Detect which cell encompasses the target text, then output its (x, y) center coordinate. 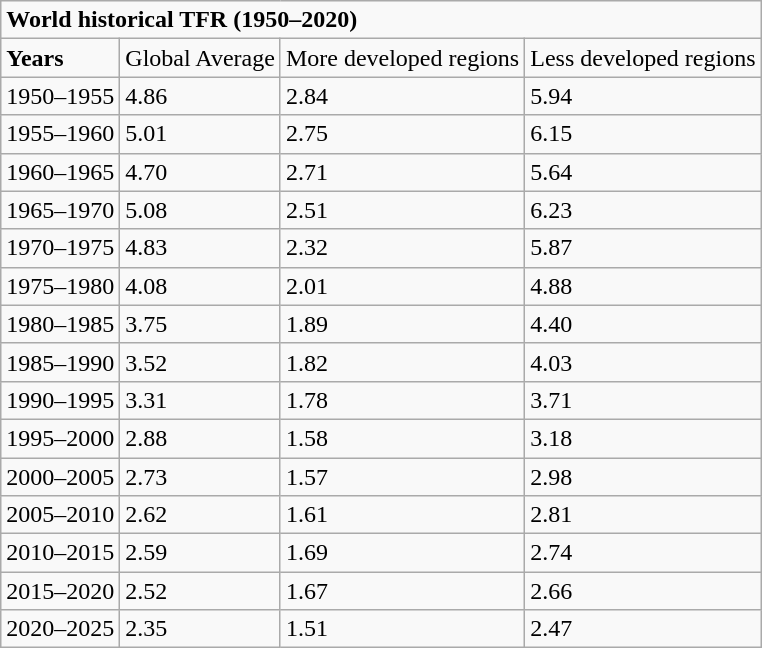
1.57 (402, 477)
2005–2010 (60, 515)
More developed regions (402, 58)
2.52 (200, 591)
2010–2015 (60, 553)
1985–1990 (60, 362)
6.15 (643, 134)
2.73 (200, 477)
2.71 (402, 172)
1955–1960 (60, 134)
Global Average (200, 58)
1960–1965 (60, 172)
2.81 (643, 515)
2.88 (200, 438)
2.74 (643, 553)
Years (60, 58)
3.18 (643, 438)
World historical TFR (1950–2020) (381, 20)
6.23 (643, 210)
2000–2005 (60, 477)
5.94 (643, 96)
5.87 (643, 248)
4.86 (200, 96)
2020–2025 (60, 629)
2.59 (200, 553)
1.69 (402, 553)
2.47 (643, 629)
3.31 (200, 400)
4.88 (643, 286)
4.03 (643, 362)
1.89 (402, 324)
5.01 (200, 134)
2.51 (402, 210)
1970–1975 (60, 248)
4.70 (200, 172)
1975–1980 (60, 286)
2.32 (402, 248)
2.66 (643, 591)
1995–2000 (60, 438)
3.75 (200, 324)
2.62 (200, 515)
1.51 (402, 629)
1.82 (402, 362)
3.71 (643, 400)
1.78 (402, 400)
1980–1985 (60, 324)
2.84 (402, 96)
4.08 (200, 286)
4.83 (200, 248)
1.67 (402, 591)
2015–2020 (60, 591)
5.08 (200, 210)
1950–1955 (60, 96)
3.52 (200, 362)
5.64 (643, 172)
2.75 (402, 134)
1965–1970 (60, 210)
4.40 (643, 324)
2.98 (643, 477)
Less developed regions (643, 58)
2.01 (402, 286)
1990–1995 (60, 400)
1.58 (402, 438)
1.61 (402, 515)
2.35 (200, 629)
